Determine the [x, y] coordinate at the center of the cell enclosing the given text.  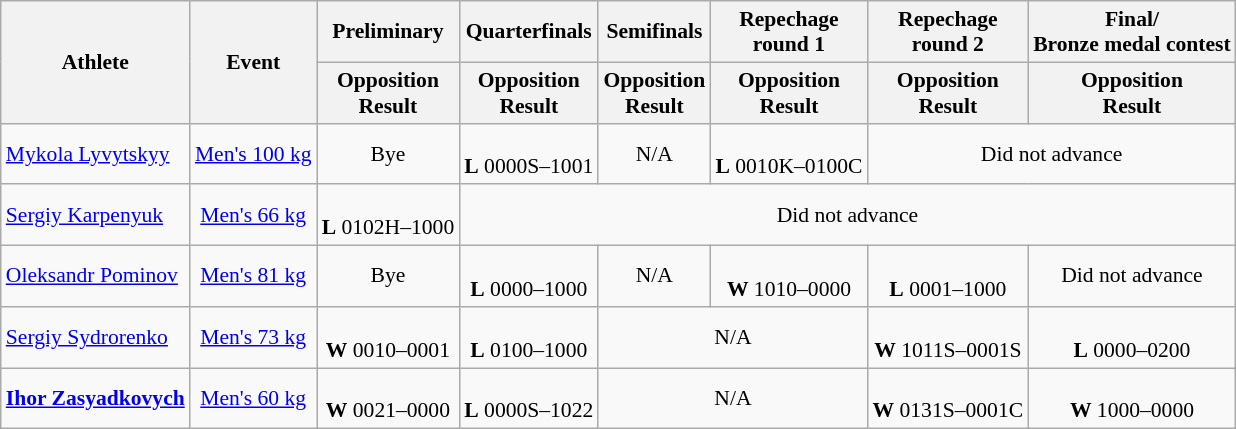
Mykola Lyvytskyy [96, 154]
W 1010–0000 [788, 276]
L 0100–1000 [528, 338]
L 0001–1000 [948, 276]
L 0010K–0100C [788, 154]
Men's 73 kg [254, 338]
L 0102H–1000 [388, 216]
Men's 81 kg [254, 276]
Men's 66 kg [254, 216]
W 0131S–0001C [948, 398]
Sergiy Sydrorenko [96, 338]
W 1011S–0001S [948, 338]
Final/Bronze medal contest [1132, 32]
W 1000–0000 [1132, 398]
W 0021–0000 [388, 398]
Quarterfinals [528, 32]
Men's 100 kg [254, 154]
Semifinals [654, 32]
Ihor Zasyadkovych [96, 398]
Event [254, 62]
Athlete [96, 62]
L 0000S–1022 [528, 398]
Sergiy Karpenyuk [96, 216]
L 0000–0200 [1132, 338]
Oleksandr Pominov [96, 276]
L 0000–1000 [528, 276]
Men's 60 kg [254, 398]
W 0010–0001 [388, 338]
Repechage round 1 [788, 32]
Preliminary [388, 32]
Repechage round 2 [948, 32]
L 0000S–1001 [528, 154]
